For the text-containing cell, return its midpoint in [X, Y] coordinate format. 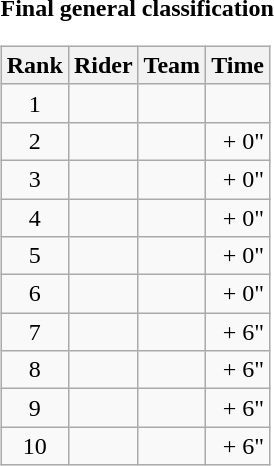
Rank [34, 65]
6 [34, 294]
8 [34, 370]
Rider [103, 65]
2 [34, 141]
1 [34, 103]
Time [238, 65]
9 [34, 408]
5 [34, 256]
Team [172, 65]
3 [34, 179]
10 [34, 446]
7 [34, 332]
4 [34, 217]
